Provide the (X, Y) coordinate of the cell's center where the given text is located.  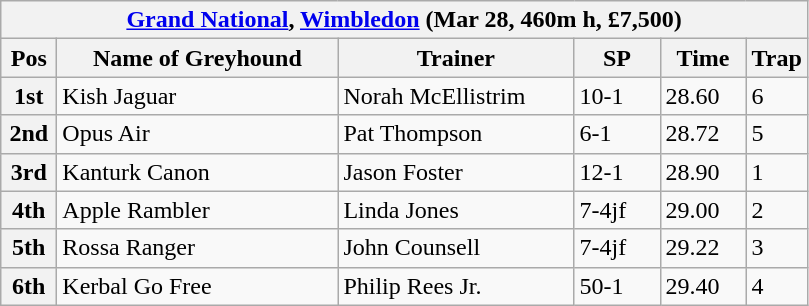
6-1 (617, 134)
3 (776, 248)
Pos (29, 58)
SP (617, 58)
Trap (776, 58)
29.00 (703, 210)
Apple Rambler (198, 210)
2nd (29, 134)
10-1 (617, 96)
29.40 (703, 286)
5th (29, 248)
5 (776, 134)
1 (776, 172)
29.22 (703, 248)
Time (703, 58)
28.60 (703, 96)
Kanturk Canon (198, 172)
Trainer (456, 58)
Jason Foster (456, 172)
Rossa Ranger (198, 248)
4th (29, 210)
4 (776, 286)
Kerbal Go Free (198, 286)
28.72 (703, 134)
Pat Thompson (456, 134)
John Counsell (456, 248)
6th (29, 286)
1st (29, 96)
Name of Greyhound (198, 58)
50-1 (617, 286)
12-1 (617, 172)
3rd (29, 172)
Linda Jones (456, 210)
Kish Jaguar (198, 96)
2 (776, 210)
Norah McEllistrim (456, 96)
Philip Rees Jr. (456, 286)
6 (776, 96)
Grand National, Wimbledon (Mar 28, 460m h, £7,500) (404, 20)
Opus Air (198, 134)
28.90 (703, 172)
